From the cell containing the given text, extract its center point as [X, Y] coordinate. 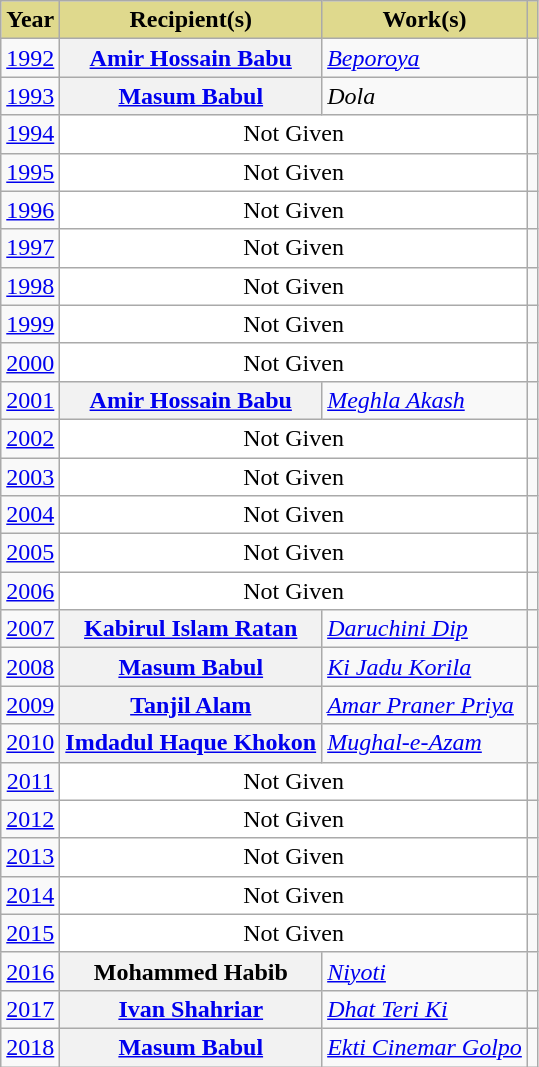
2017 [30, 1009]
1993 [30, 96]
Ekti Cinemar Golpo [425, 1047]
Kabirul Islam Ratan [191, 629]
Year [30, 20]
Amar Praner Priya [425, 705]
Beporoya [425, 58]
Dhat Teri Ki [425, 1009]
1999 [30, 324]
2018 [30, 1047]
2010 [30, 743]
2008 [30, 667]
1997 [30, 248]
2004 [30, 515]
2003 [30, 477]
Imdadul Haque Khokon [191, 743]
1996 [30, 210]
2007 [30, 629]
Mohammed Habib [191, 971]
2002 [30, 438]
Dola [425, 96]
1998 [30, 286]
2016 [30, 971]
2012 [30, 819]
Meghla Akash [425, 400]
Work(s) [425, 20]
Tanjil Alam [191, 705]
Daruchini Dip [425, 629]
Ki Jadu Korila [425, 667]
2001 [30, 400]
1992 [30, 58]
2011 [30, 781]
2015 [30, 933]
2009 [30, 705]
Recipient(s) [191, 20]
1995 [30, 172]
2006 [30, 591]
2005 [30, 553]
2013 [30, 857]
Mughal-e-Azam [425, 743]
2000 [30, 362]
2014 [30, 895]
1994 [30, 134]
Ivan Shahriar [191, 1009]
Niyoti [425, 971]
